Provide the [X, Y] coordinate of the cell's center where the given text is located.  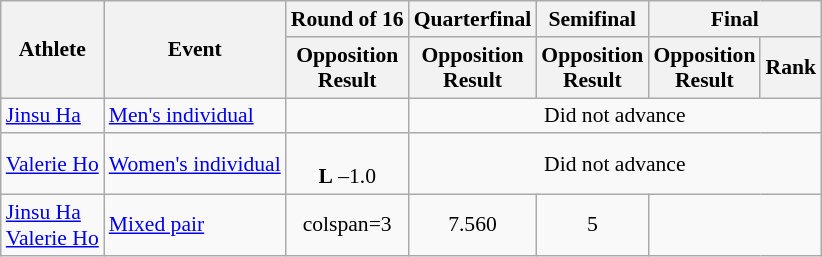
Women's individual [195, 164]
Mixed pair [195, 226]
Athlete [52, 50]
5 [592, 226]
Final [734, 19]
Jinsu Ha [52, 116]
Quarterfinal [473, 19]
Round of 16 [348, 19]
Semifinal [592, 19]
Men's individual [195, 116]
Rank [790, 68]
colspan=3 [348, 226]
7.560 [473, 226]
L –1.0 [348, 164]
Jinsu HaValerie Ho [52, 226]
Valerie Ho [52, 164]
Event [195, 50]
